Capture the cell that displays the provided text and extract its [x, y] central coordinate. 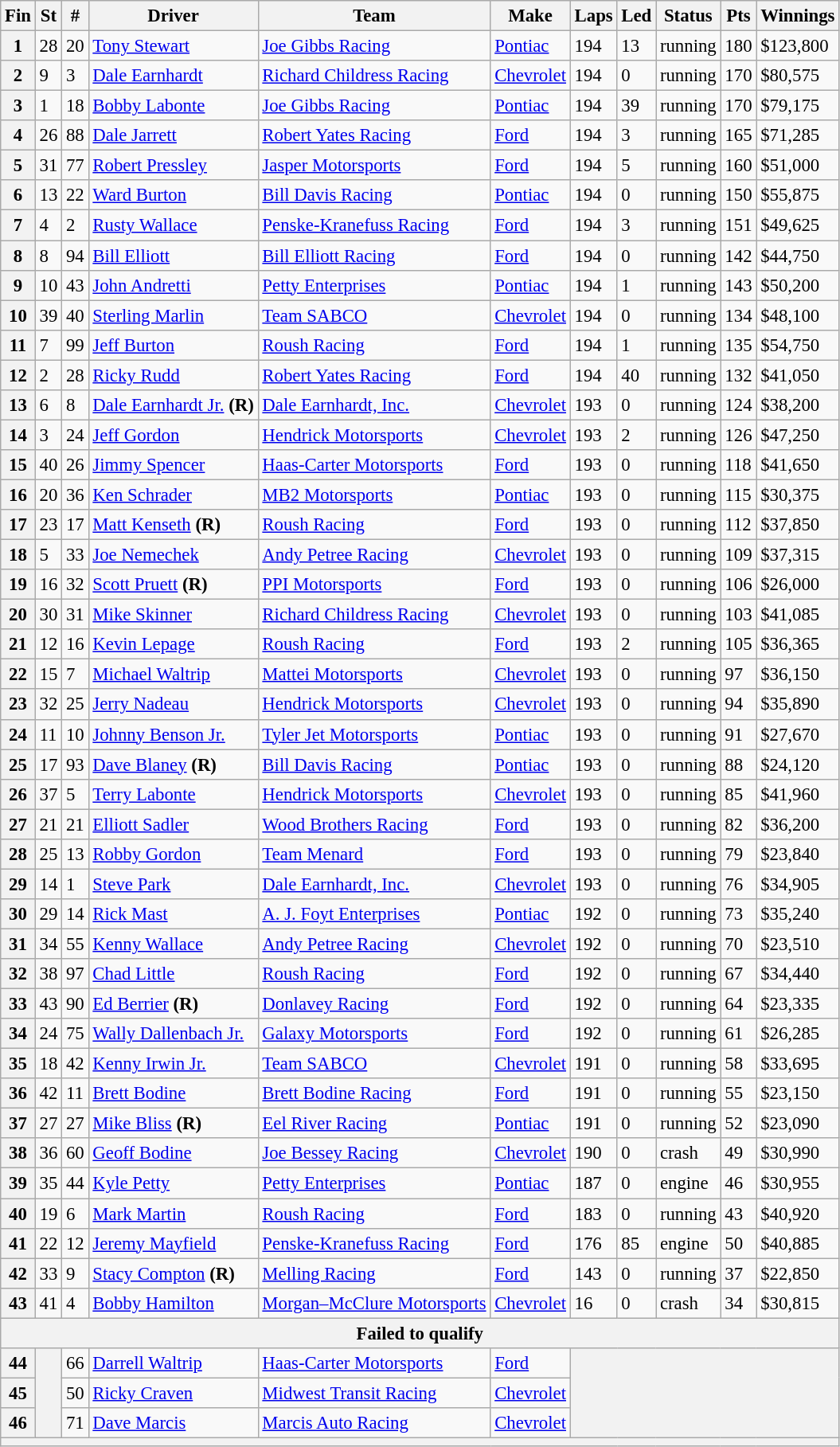
115 [739, 495]
180 [739, 46]
60 [75, 1154]
$34,440 [798, 974]
109 [739, 555]
Brett Bodine [174, 1093]
Tony Stewart [174, 46]
124 [739, 405]
Pts [739, 16]
52 [739, 1124]
St [48, 16]
73 [739, 914]
$30,955 [798, 1183]
Ward Burton [174, 195]
91 [739, 734]
187 [594, 1183]
Scott Pruett (R) [174, 585]
Matt Kenseth (R) [174, 525]
Jeremy Mayfield [174, 1243]
134 [739, 315]
Jeff Burton [174, 345]
Eel River Racing [374, 1124]
$36,150 [798, 675]
118 [739, 465]
190 [594, 1154]
45 [18, 1393]
Dale Earnhardt Jr. (R) [174, 405]
Johnny Benson Jr. [174, 734]
$23,335 [798, 1004]
Bill Elliott [174, 256]
Donlavey Racing [374, 1004]
Winnings [798, 16]
Laps [594, 16]
183 [594, 1214]
$55,875 [798, 195]
$34,905 [798, 884]
$30,375 [798, 495]
Jimmy Spencer [174, 465]
Team [374, 16]
$71,285 [798, 135]
Wally Dallenbach Jr. [174, 1034]
$38,200 [798, 405]
142 [739, 256]
$123,800 [798, 46]
Chad Little [174, 974]
Midwest Transit Racing [374, 1393]
$33,695 [798, 1064]
Failed to qualify [420, 1333]
Ed Berrier (R) [174, 1004]
103 [739, 615]
Dave Blaney (R) [174, 765]
$40,920 [798, 1214]
$40,885 [798, 1243]
Rusty Wallace [174, 225]
Elliott Sadler [174, 824]
Dave Marcis [174, 1423]
Team Menard [374, 855]
90 [75, 1004]
Terry Labonte [174, 794]
Mike Skinner [174, 615]
$26,285 [798, 1034]
$80,575 [798, 76]
$23,150 [798, 1093]
Robby Gordon [174, 855]
Geoff Bodine [174, 1154]
$35,240 [798, 914]
$47,250 [798, 435]
Stacy Compton (R) [174, 1273]
Robert Pressley [174, 166]
150 [739, 195]
$27,670 [798, 734]
$23,510 [798, 944]
77 [75, 166]
$79,175 [798, 106]
A. J. Foyt Enterprises [374, 914]
$37,850 [798, 525]
135 [739, 345]
76 [739, 884]
Galaxy Motorsports [374, 1034]
Melling Racing [374, 1273]
Michael Waltrip [174, 675]
70 [739, 944]
Kenny Wallace [174, 944]
Kenny Irwin Jr. [174, 1064]
$50,200 [798, 285]
Ricky Rudd [174, 375]
Rick Mast [174, 914]
Jasper Motorsports [374, 166]
93 [75, 765]
MB2 Motorsports [374, 495]
Steve Park [174, 884]
112 [739, 525]
$36,200 [798, 824]
Joe Nemechek [174, 555]
John Andretti [174, 285]
Kyle Petty [174, 1183]
$48,100 [798, 315]
$44,750 [798, 256]
176 [594, 1243]
66 [75, 1363]
Sterling Marlin [174, 315]
Jerry Nadeau [174, 705]
$30,990 [798, 1154]
$37,315 [798, 555]
Morgan–McClure Motorsports [374, 1303]
67 [739, 974]
$41,650 [798, 465]
49 [739, 1154]
Make [530, 16]
Kevin Lepage [174, 644]
Mike Bliss (R) [174, 1124]
Darrell Waltrip [174, 1363]
$41,960 [798, 794]
105 [739, 644]
Ken Schrader [174, 495]
Dale Jarrett [174, 135]
$49,625 [798, 225]
Ricky Craven [174, 1393]
Wood Brothers Racing [374, 824]
Bill Elliott Racing [374, 256]
$54,750 [798, 345]
Status [688, 16]
126 [739, 435]
$26,000 [798, 585]
106 [739, 585]
71 [75, 1423]
58 [739, 1064]
Dale Earnhardt [174, 76]
160 [739, 166]
Fin [18, 16]
$23,090 [798, 1124]
Joe Bessey Racing [374, 1154]
99 [75, 345]
Brett Bodine Racing [374, 1093]
61 [739, 1034]
165 [739, 135]
Bobby Labonte [174, 106]
$36,365 [798, 644]
$23,840 [798, 855]
151 [739, 225]
$41,085 [798, 615]
132 [739, 375]
# [75, 16]
64 [739, 1004]
Mark Martin [174, 1214]
$30,815 [798, 1303]
$41,050 [798, 375]
$51,000 [798, 166]
Mattei Motorsports [374, 675]
PPI Motorsports [374, 585]
Bobby Hamilton [174, 1303]
Tyler Jet Motorsports [374, 734]
Driver [174, 16]
$22,850 [798, 1273]
$35,890 [798, 705]
Led [637, 16]
Marcis Auto Racing [374, 1423]
79 [739, 855]
75 [75, 1034]
$24,120 [798, 765]
82 [739, 824]
Jeff Gordon [174, 435]
